Locate the cell with the specified text and output its (x, y) center coordinate. 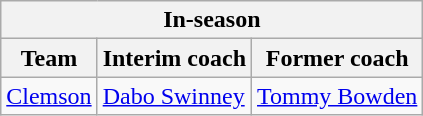
In-season (212, 20)
Tommy Bowden (338, 96)
Interim coach (174, 58)
Team (49, 58)
Dabo Swinney (174, 96)
Former coach (338, 58)
Clemson (49, 96)
